Detect which cell encompasses the target text, then output its [x, y] center coordinate. 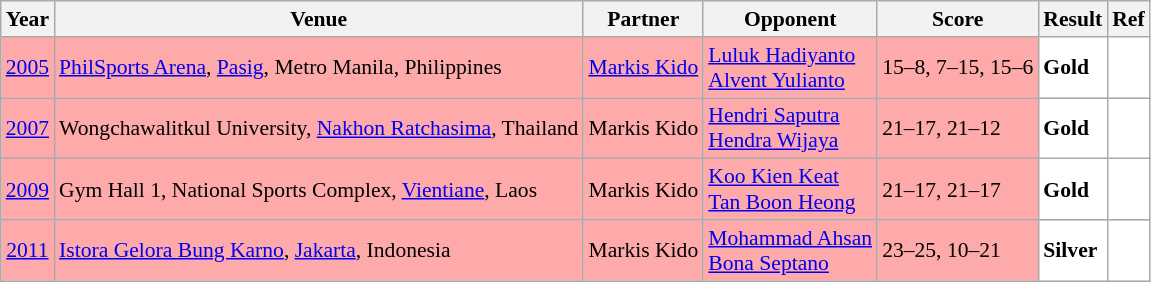
2009 [28, 190]
PhilSports Arena, Pasig, Metro Manila, Philippines [318, 68]
21–17, 21–17 [958, 190]
Partner [643, 19]
Koo Kien Keat Tan Boon Heong [790, 190]
Venue [318, 19]
Year [28, 19]
Score [958, 19]
Opponent [790, 19]
Gym Hall 1, National Sports Complex, Vientiane, Laos [318, 190]
2005 [28, 68]
Wongchawalitkul University, Nakhon Ratchasima, Thailand [318, 128]
Result [1072, 19]
Mohammad Ahsan Bona Septano [790, 250]
Ref [1128, 19]
Hendri Saputra Hendra Wijaya [790, 128]
2011 [28, 250]
2007 [28, 128]
21–17, 21–12 [958, 128]
23–25, 10–21 [958, 250]
Luluk Hadiyanto Alvent Yulianto [790, 68]
Istora Gelora Bung Karno, Jakarta, Indonesia [318, 250]
Silver [1072, 250]
15–8, 7–15, 15–6 [958, 68]
